Determine the (X, Y) coordinate at the center of the cell enclosing the given text.  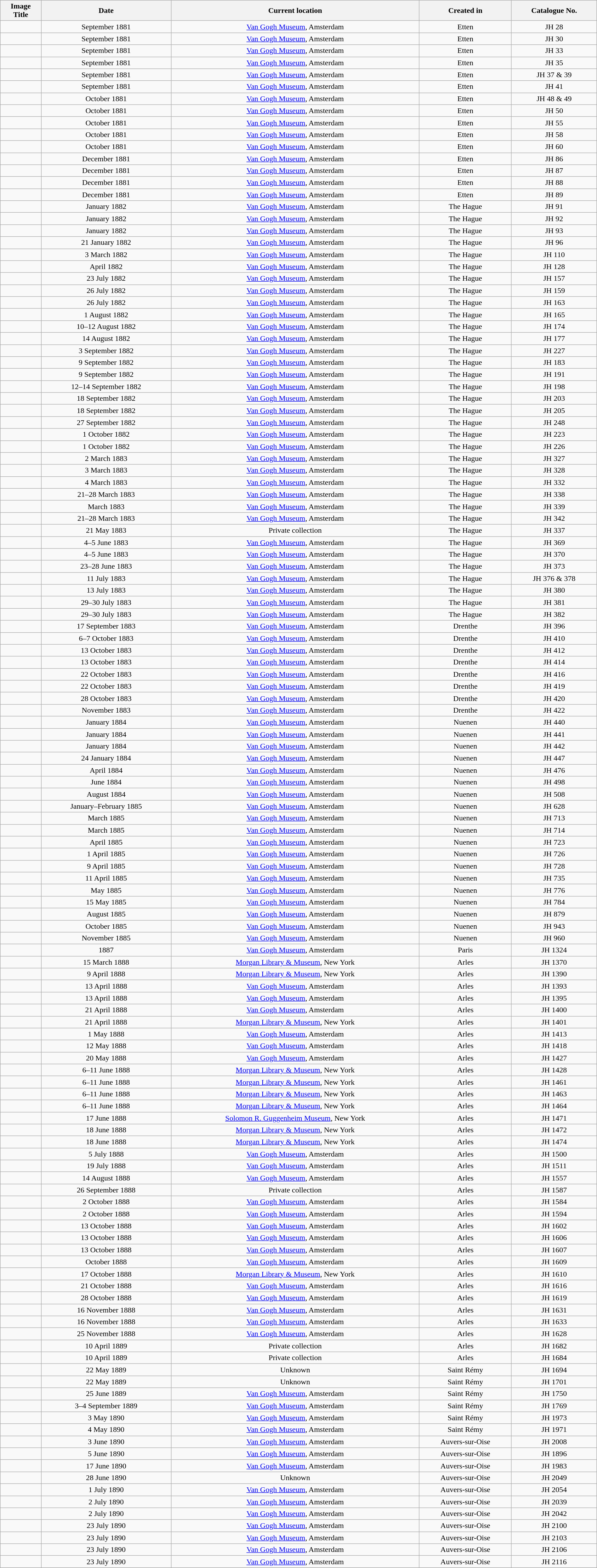
JH 1418 (554, 1046)
JH 327 (554, 458)
JH 1393 (554, 986)
January–February 1885 (106, 806)
March 1883 (106, 506)
JH 735 (554, 878)
JH 420 (554, 698)
JH 1324 (554, 950)
11 July 1883 (106, 578)
JH 1682 (554, 1346)
JH 28 (554, 27)
JH 723 (554, 842)
1 July 1890 (106, 1490)
JH 380 (554, 590)
JH 1633 (554, 1322)
JH 339 (554, 506)
JH 784 (554, 902)
5 July 1888 (106, 1154)
October 1885 (106, 926)
Created in (465, 11)
JH 1464 (554, 1106)
4 March 1883 (106, 482)
JH 1428 (554, 1070)
October 1888 (106, 1262)
JH 2039 (554, 1502)
JH 227 (554, 351)
JH 338 (554, 494)
JH 2049 (554, 1478)
JH 1594 (554, 1214)
JH 248 (554, 422)
19 July 1888 (106, 1166)
JH 1616 (554, 1286)
3 June 1890 (106, 1442)
JH 60 (554, 146)
12–14 September 1882 (106, 387)
JH 55 (554, 123)
JH 2042 (554, 1514)
JH 382 (554, 614)
April 1884 (106, 770)
JH 1973 (554, 1418)
JH 1694 (554, 1370)
JH 1684 (554, 1358)
JH 1631 (554, 1310)
28 June 1890 (106, 1478)
1 April 1885 (106, 854)
JH 1619 (554, 1298)
JH 447 (554, 758)
JH 416 (554, 674)
JH 1983 (554, 1466)
ImageTitle (21, 11)
Solomon R. Guggenheim Museum, New York (295, 1118)
JH 203 (554, 399)
3–4 September 1889 (106, 1406)
5 June 1890 (106, 1454)
April 1882 (106, 267)
JH 165 (554, 314)
JH 412 (554, 650)
17 September 1883 (106, 626)
JH 37 & 39 (554, 75)
JH 381 (554, 602)
10–12 August 1882 (106, 326)
JH 369 (554, 542)
JH 87 (554, 171)
23 July 1882 (106, 279)
JH 2100 (554, 1526)
JH 1500 (554, 1154)
JH 1395 (554, 998)
6–7 October 1883 (106, 638)
9 April 1888 (106, 974)
JH 960 (554, 938)
April 1885 (106, 842)
JH 337 (554, 530)
JH 376 & 378 (554, 578)
JH 159 (554, 290)
26 September 1888 (106, 1190)
JH 422 (554, 710)
15 March 1888 (106, 962)
3 May 1890 (106, 1418)
JH 1463 (554, 1094)
21 January 1882 (106, 243)
JH 1610 (554, 1274)
JH 1607 (554, 1250)
JH 1606 (554, 1238)
21 May 1883 (106, 530)
14 August 1888 (106, 1178)
JH 205 (554, 411)
23–28 June 1883 (106, 566)
JH 1390 (554, 974)
JH 183 (554, 363)
Current location (295, 11)
JH 726 (554, 854)
JH 776 (554, 890)
JH 33 (554, 51)
15 May 1885 (106, 902)
13 July 1883 (106, 590)
JH 157 (554, 279)
JH 1701 (554, 1382)
JH 1471 (554, 1118)
JH 223 (554, 434)
June 1884 (106, 782)
JH 1401 (554, 1022)
JH 419 (554, 686)
1887 (106, 950)
3 March 1882 (106, 255)
JH 410 (554, 638)
JH 2106 (554, 1550)
JH 396 (554, 626)
JH 128 (554, 267)
JH 728 (554, 866)
Paris (465, 950)
9 April 1885 (106, 866)
JH 332 (554, 482)
JH 2054 (554, 1490)
JH 30 (554, 39)
JH 714 (554, 830)
25 June 1889 (106, 1394)
JH 163 (554, 302)
JH 177 (554, 338)
November 1883 (106, 710)
JH 35 (554, 63)
JH 713 (554, 818)
JH 2008 (554, 1442)
JH 373 (554, 566)
JH 92 (554, 219)
JH 1461 (554, 1082)
JH 96 (554, 243)
August 1885 (106, 914)
JH 628 (554, 806)
JH 58 (554, 135)
17 October 1888 (106, 1274)
JH 1474 (554, 1142)
JH 1584 (554, 1202)
JH 1472 (554, 1130)
3 March 1883 (106, 470)
JH 174 (554, 326)
JH 1896 (554, 1454)
JH 1750 (554, 1394)
JH 1400 (554, 1010)
3 September 1882 (106, 351)
JH 508 (554, 794)
JH 89 (554, 195)
Catalogue No. (554, 11)
11 April 1885 (106, 878)
28 October 1883 (106, 698)
JH 198 (554, 387)
21 October 1888 (106, 1286)
17 June 1888 (106, 1118)
1 May 1888 (106, 1034)
JH 191 (554, 375)
JH 2103 (554, 1538)
JH 41 (554, 87)
JH 91 (554, 207)
JH 1602 (554, 1226)
JH 442 (554, 746)
JH 1511 (554, 1166)
JH 48 & 49 (554, 99)
JH 342 (554, 518)
JH 370 (554, 554)
May 1885 (106, 890)
JH 1413 (554, 1034)
JH 1427 (554, 1058)
JH 93 (554, 231)
JH 2116 (554, 1562)
JH 110 (554, 255)
4 May 1890 (106, 1430)
November 1885 (106, 938)
JH 414 (554, 662)
JH 86 (554, 158)
JH 1557 (554, 1178)
14 August 1882 (106, 338)
JH 1587 (554, 1190)
25 November 1888 (106, 1334)
JH 328 (554, 470)
JH 441 (554, 734)
JH 1628 (554, 1334)
JH 1971 (554, 1430)
JH 1370 (554, 962)
20 May 1888 (106, 1058)
27 September 1882 (106, 422)
28 October 1888 (106, 1298)
JH 50 (554, 111)
JH 440 (554, 722)
12 May 1888 (106, 1046)
2 March 1883 (106, 458)
August 1884 (106, 794)
1 August 1882 (106, 314)
Date (106, 11)
JH 226 (554, 446)
JH 1769 (554, 1406)
JH 943 (554, 926)
17 June 1890 (106, 1466)
JH 88 (554, 183)
24 January 1884 (106, 758)
JH 476 (554, 770)
JH 498 (554, 782)
JH 1609 (554, 1262)
JH 879 (554, 914)
